Output the [x, y] coordinate of the center of the cell containing the given text.  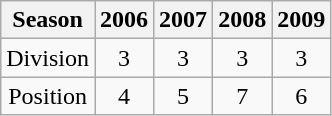
Season [48, 20]
7 [242, 96]
2008 [242, 20]
Position [48, 96]
4 [124, 96]
2009 [302, 20]
5 [184, 96]
6 [302, 96]
2006 [124, 20]
Division [48, 58]
2007 [184, 20]
